Capture the cell that displays the provided text and extract its (x, y) central coordinate. 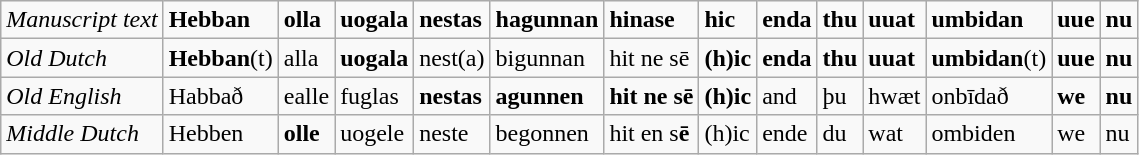
alla (306, 58)
olla (306, 20)
Old Dutch (82, 58)
bigunnan (547, 58)
begonnen (547, 134)
uogele (374, 134)
hagunnan (547, 20)
umbidan(t) (989, 58)
ombiden (989, 134)
hinase (652, 20)
Middle Dutch (82, 134)
du (840, 134)
Hebban (220, 20)
wat (894, 134)
þu (840, 96)
Hebben (220, 134)
fuglas (374, 96)
Hebban(t) (220, 58)
olle (306, 134)
ealle (306, 96)
hit en sē (652, 134)
Manuscript text (82, 20)
Habbað (220, 96)
onbīdað (989, 96)
hwæt (894, 96)
agunnen (547, 96)
hic (728, 20)
umbidan (989, 20)
neste (452, 134)
Old English (82, 96)
nest(a) (452, 58)
and (787, 96)
ende (787, 134)
